Scan for the cell matching the given text and deliver its (X, Y) coordinate at center. 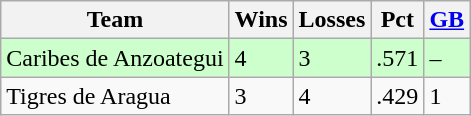
Wins (261, 20)
Tigres de Aragua (115, 96)
Team (115, 20)
Losses (332, 20)
– (447, 58)
Pct (398, 20)
GB (447, 20)
Caribes de Anzoategui (115, 58)
1 (447, 96)
.429 (398, 96)
.571 (398, 58)
